For the text-containing cell, return its midpoint in (X, Y) coordinate format. 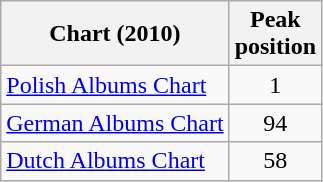
Peakposition (275, 34)
1 (275, 85)
Polish Albums Chart (115, 85)
58 (275, 161)
German Albums Chart (115, 123)
Chart (2010) (115, 34)
Dutch Albums Chart (115, 161)
94 (275, 123)
